Provide the (X, Y) coordinate of the cell's center where the given text is located.  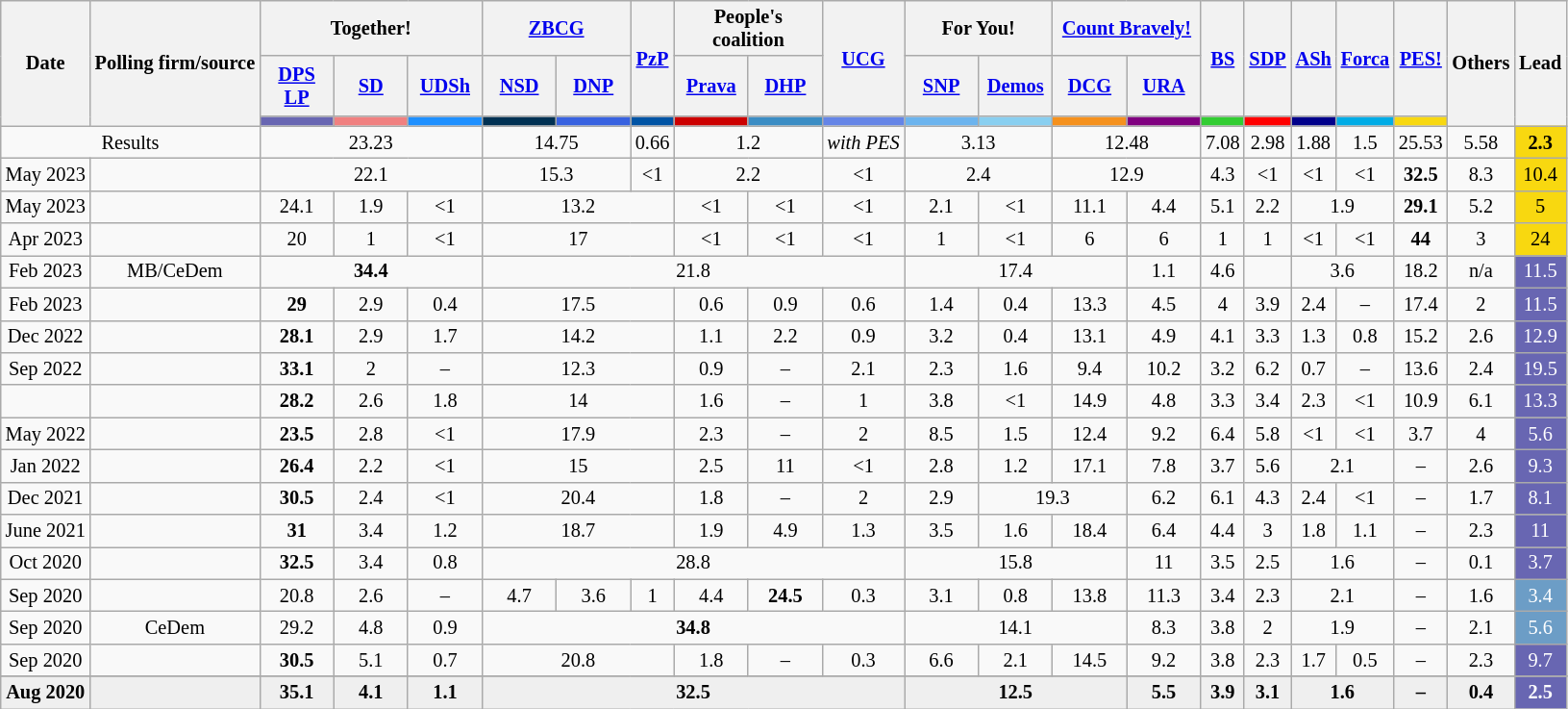
n/a (1481, 271)
BS (1223, 58)
15.2 (1421, 337)
12.4 (1090, 434)
9.7 (1540, 660)
5.2 (1481, 207)
UDSh (444, 87)
11.1 (1090, 207)
Dec 2022 (46, 337)
8.5 (940, 434)
10.4 (1540, 174)
9.3 (1540, 466)
15 (579, 466)
SNP (940, 87)
June 2021 (46, 531)
17.9 (579, 434)
7.08 (1223, 142)
14.2 (579, 337)
UCG (863, 58)
13.8 (1090, 595)
SDP (1267, 58)
23.23 (371, 142)
SD (371, 87)
PzP (652, 58)
14.75 (557, 142)
28.1 (296, 337)
2.98 (1267, 142)
5.58 (1481, 142)
28.8 (694, 563)
21.8 (694, 271)
Date (46, 63)
Results (131, 142)
Oct 2020 (46, 563)
with PES (863, 142)
Others (1481, 63)
35.1 (296, 693)
Dec 2021 (46, 498)
19.5 (1540, 368)
17 (579, 240)
19.3 (1053, 498)
MB/CeDem (175, 271)
34.4 (371, 271)
34.8 (694, 628)
1.4 (940, 304)
18.7 (579, 531)
33.1 (296, 368)
24.5 (784, 595)
0.5 (1365, 660)
17.5 (579, 304)
4.5 (1163, 304)
31 (296, 531)
Lead (1540, 63)
14 (579, 401)
CeDem (175, 628)
4.6 (1223, 271)
5.5 (1163, 693)
6.6 (940, 660)
25.53 (1421, 142)
29.1 (1421, 207)
17.1 (1090, 466)
28.2 (296, 401)
ASh (1313, 58)
Aug 2020 (46, 693)
1.88 (1313, 142)
29 (296, 304)
13.6 (1421, 368)
5.8 (1267, 434)
10.9 (1421, 401)
Demos (1015, 87)
NSD (519, 87)
URA (1163, 87)
13.1 (1090, 337)
Count Bravely! (1127, 28)
8.1 (1540, 498)
44 (1421, 240)
24 (1540, 240)
ZBCG (557, 28)
7.8 (1163, 466)
12.3 (579, 368)
DCG (1090, 87)
Apr 2023 (46, 240)
10.2 (1163, 368)
14.5 (1090, 660)
15.3 (557, 174)
22.1 (371, 174)
15.8 (1015, 563)
DPSLP (296, 87)
For You! (978, 28)
Sep 2022 (46, 368)
May 2022 (46, 434)
14.9 (1090, 401)
0.1 (1481, 563)
DHP (784, 87)
23.5 (296, 434)
Forca (1365, 58)
Polling firm/source (175, 63)
Together! (371, 28)
12.5 (1015, 693)
20 (296, 240)
13.2 (579, 207)
12.48 (1127, 142)
DNP (594, 87)
Prava (711, 87)
14.1 (1015, 628)
Jan 2022 (46, 466)
People's coalition (748, 28)
26.4 (296, 466)
29.2 (296, 628)
24.1 (296, 207)
PES! (1421, 58)
20.4 (579, 498)
4.7 (519, 595)
9.4 (1090, 368)
11.3 (1163, 595)
0.66 (652, 142)
5 (1540, 207)
3.13 (978, 142)
18.4 (1090, 531)
18.2 (1421, 271)
